Pinpoint the cell where the given text exists, returning its [X, Y] midpoint coordinate. 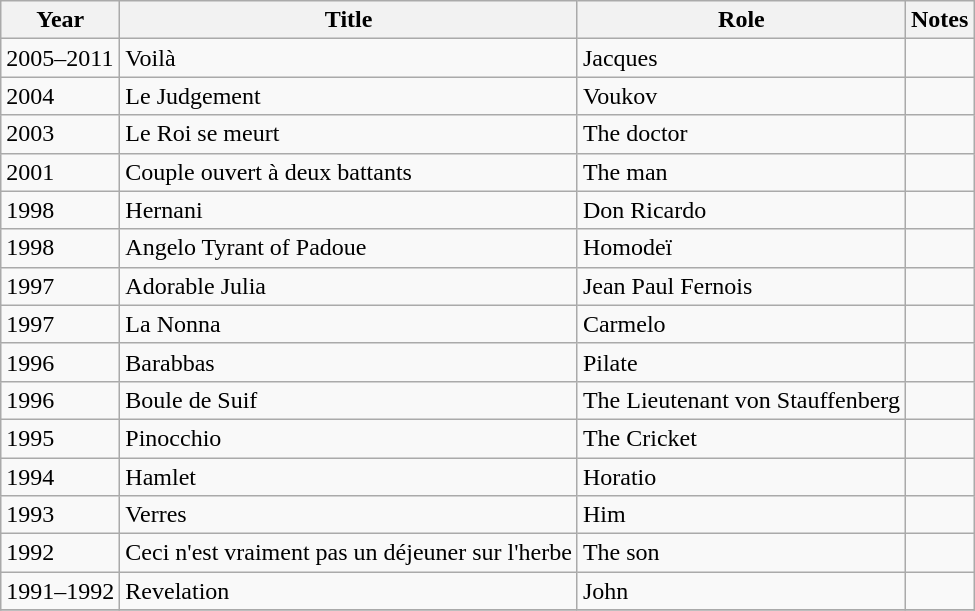
Le Roi se meurt [349, 134]
The Cricket [741, 438]
Title [349, 20]
1994 [60, 477]
Voukov [741, 96]
The doctor [741, 134]
Hernani [349, 210]
Angelo Tyrant of Padoue [349, 248]
Revelation [349, 591]
1992 [60, 553]
Voilà [349, 58]
Don Ricardo [741, 210]
Hamlet [349, 477]
Year [60, 20]
2004 [60, 96]
1993 [60, 515]
Verres [349, 515]
Notes [939, 20]
The son [741, 553]
Role [741, 20]
Pilate [741, 362]
Boule de Suif [349, 400]
2003 [60, 134]
Pinocchio [349, 438]
1995 [60, 438]
The man [741, 172]
Le Judgement [349, 96]
2005–2011 [60, 58]
Carmelo [741, 324]
Horatio [741, 477]
1991–1992 [60, 591]
Jean Paul Fernois [741, 286]
La Nonna [349, 324]
Jacques [741, 58]
2001 [60, 172]
Ceci n'est vraiment pas un déjeuner sur l'herbe [349, 553]
Adorable Julia [349, 286]
Homodeï [741, 248]
Couple ouvert à deux battants [349, 172]
The Lieutenant von Stauffenberg [741, 400]
John [741, 591]
Him [741, 515]
Barabbas [349, 362]
